Capture the cell that displays the provided text and extract its (x, y) central coordinate. 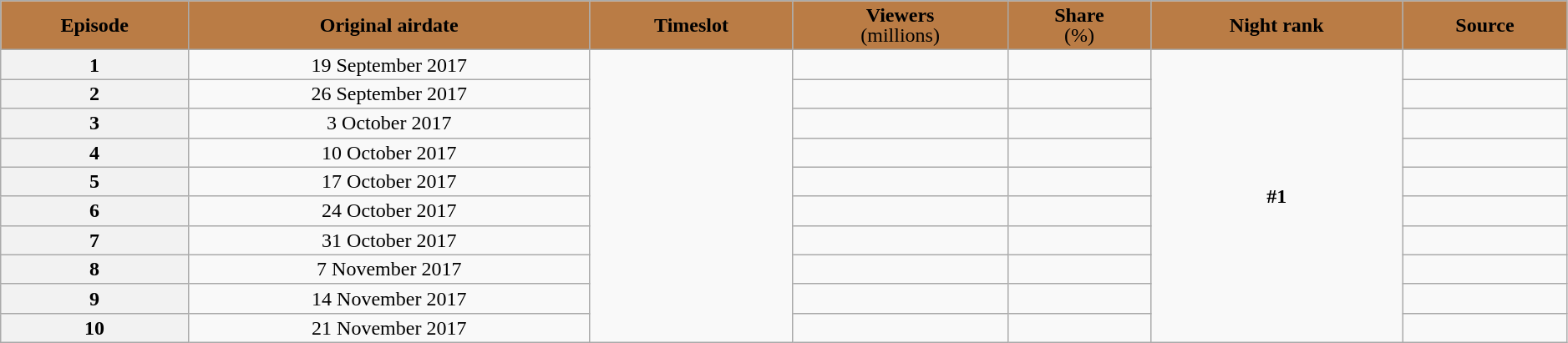
6 (95, 210)
7 November 2017 (389, 269)
10 October 2017 (389, 152)
7 (95, 240)
Original airdate (389, 25)
Night rank (1276, 25)
9 (95, 299)
4 (95, 152)
24 October 2017 (389, 210)
10 (95, 327)
Viewers(millions) (901, 25)
5 (95, 182)
3 (95, 124)
#1 (1276, 197)
26 September 2017 (389, 93)
14 November 2017 (389, 299)
1 (95, 65)
2 (95, 93)
Timeslot (692, 25)
3 October 2017 (389, 124)
Share(%) (1079, 25)
17 October 2017 (389, 182)
19 September 2017 (389, 65)
Source (1485, 25)
Episode (95, 25)
21 November 2017 (389, 327)
31 October 2017 (389, 240)
8 (95, 269)
